Return (X, Y) of the center of cell containing provided text 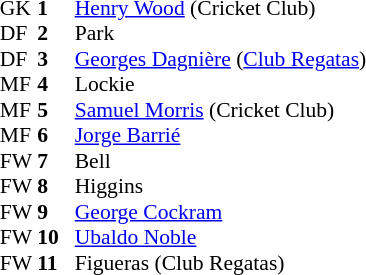
2 (56, 33)
10 (56, 237)
3 (56, 59)
8 (56, 187)
7 (56, 161)
5 (56, 110)
9 (56, 212)
4 (56, 85)
6 (56, 135)
